From the cell containing the given text, extract its center point as (x, y) coordinate. 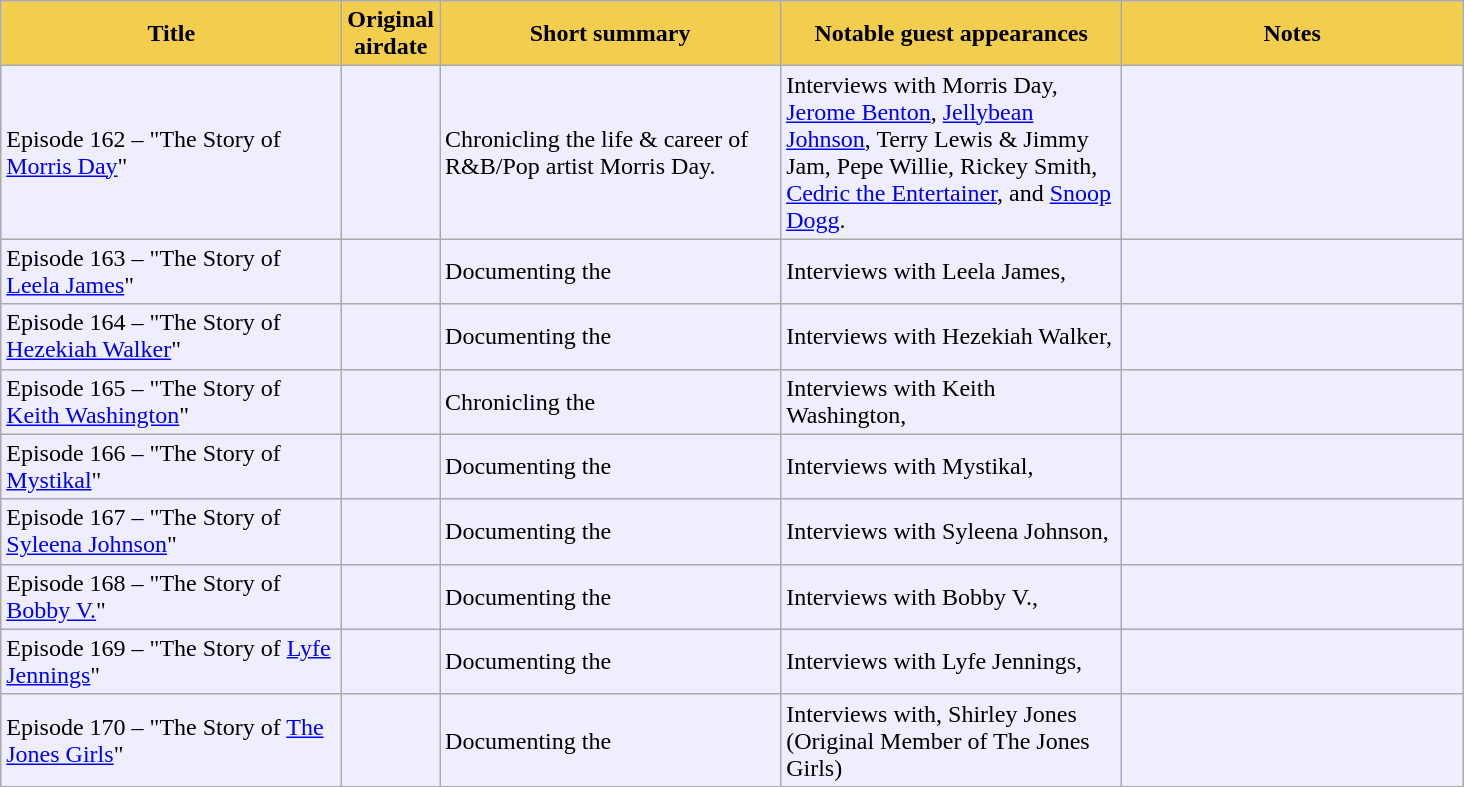
Episode 166 – "The Story of Mystikal" (172, 466)
Interviews with Syleena Johnson, (952, 532)
Interviews with Mystikal, (952, 466)
Episode 162 – "The Story of Morris Day" (172, 152)
Interviews with Keith Washington, (952, 402)
Short summary (610, 34)
Original airdate (391, 34)
Notable guest appearances (952, 34)
Chronicling the (610, 402)
Interviews with Bobby V., (952, 596)
Interviews with Leela James, (952, 272)
Chronicling the life & career of R&B/Pop artist Morris Day. (610, 152)
Interviews with Lyfe Jennings, (952, 662)
Interviews with, Shirley Jones (Original Member of The Jones Girls) (952, 740)
Interviews with Hezekiah Walker, (952, 336)
Title (172, 34)
Episode 163 – "The Story of Leela James" (172, 272)
Episode 168 – "The Story of Bobby V." (172, 596)
Episode 164 – "The Story of Hezekiah Walker" (172, 336)
Episode 170 – "The Story of The Jones Girls" (172, 740)
Episode 165 – "The Story of Keith Washington" (172, 402)
Episode 167 – "The Story of Syleena Johnson" (172, 532)
Notes (1292, 34)
Episode 169 – "The Story of Lyfe Jennings" (172, 662)
